Capture the cell that displays the provided text and extract its (x, y) central coordinate. 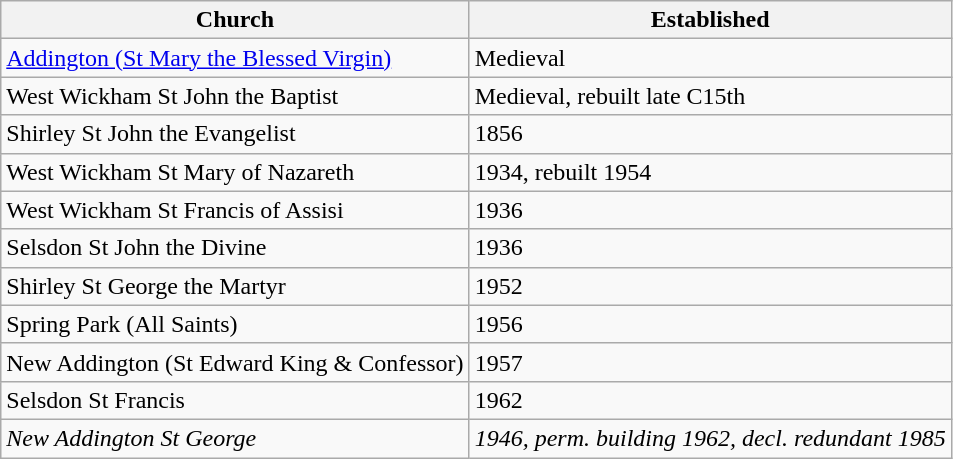
New Addington (St Edward King & Confessor) (235, 362)
1856 (710, 134)
1934, rebuilt 1954 (710, 172)
1952 (710, 286)
1962 (710, 400)
Church (235, 20)
1956 (710, 324)
Addington (St Mary the Blessed Virgin) (235, 58)
1946, perm. building 1962, decl. redundant 1985 (710, 438)
1957 (710, 362)
Established (710, 20)
Medieval (710, 58)
Medieval, rebuilt late C15th (710, 96)
West Wickham St John the Baptist (235, 96)
West Wickham St Mary of Nazareth (235, 172)
New Addington St George (235, 438)
Shirley St John the Evangelist (235, 134)
West Wickham St Francis of Assisi (235, 210)
Selsdon St Francis (235, 400)
Shirley St George the Martyr (235, 286)
Spring Park (All Saints) (235, 324)
Selsdon St John the Divine (235, 248)
